Extract the (X, Y) coordinate from the center of the cell holding the provided text.  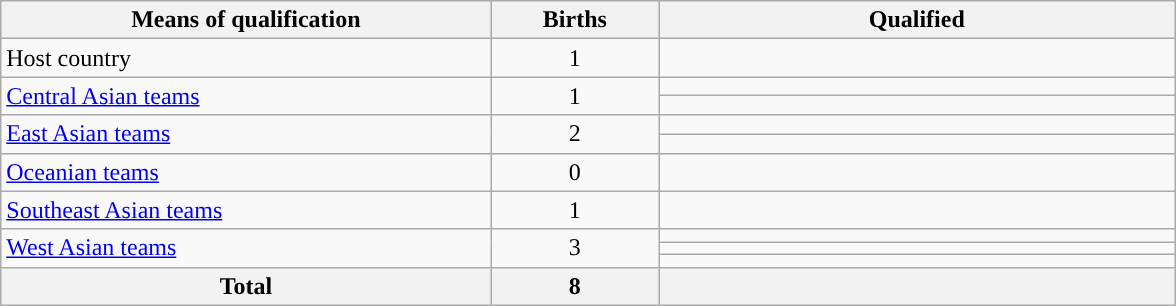
Births (575, 20)
2 (575, 134)
8 (575, 286)
Oceanian teams (246, 172)
Qualified (917, 20)
West Asian teams (246, 248)
Host country (246, 58)
Southeast Asian teams (246, 210)
Means of qualification (246, 20)
Central Asian teams (246, 96)
3 (575, 248)
Total (246, 286)
0 (575, 172)
East Asian teams (246, 134)
